Identify which cell holds the provided text, then report its (x, y) central coordinate. 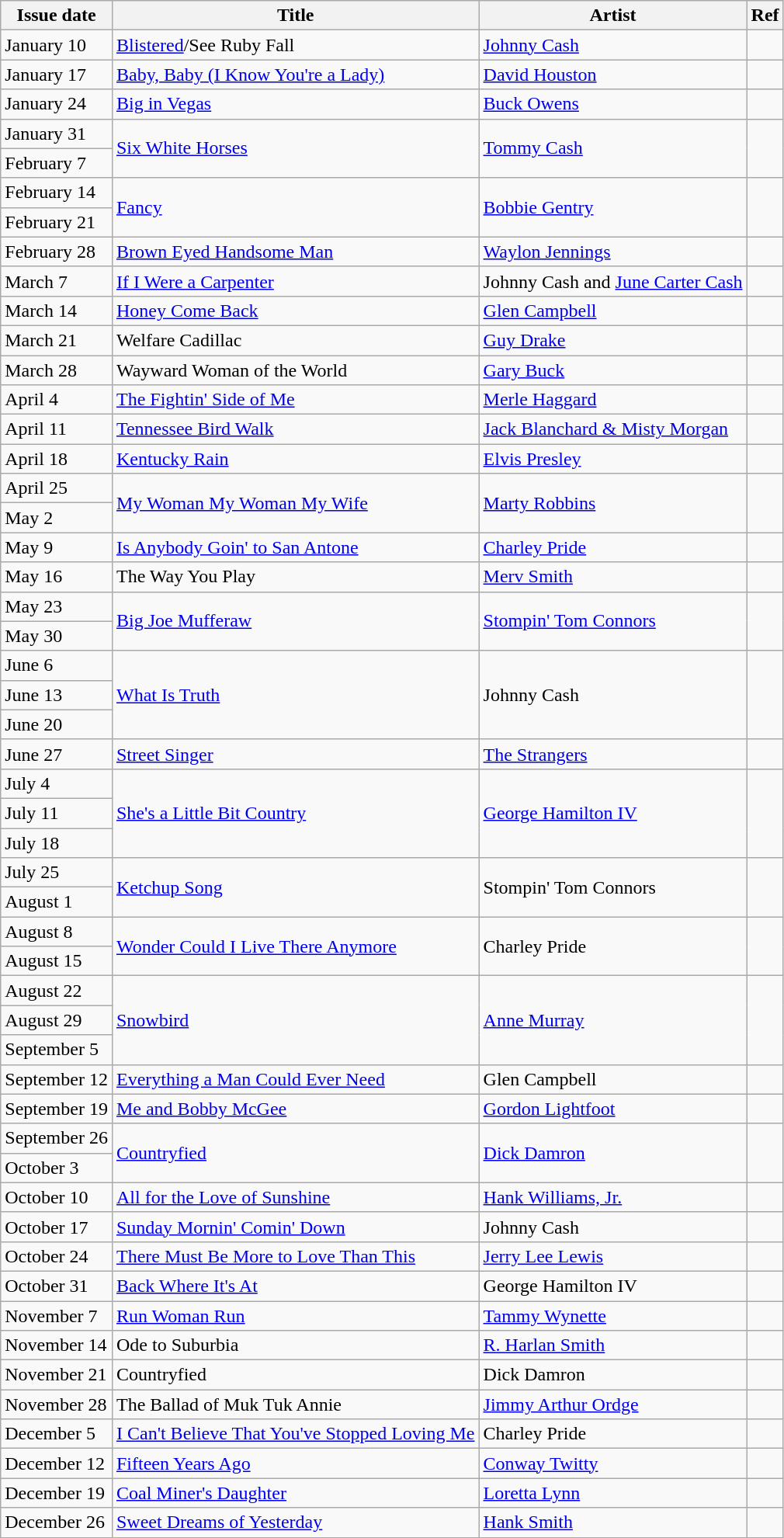
May 30 (57, 636)
May 16 (57, 577)
Hank Smith (613, 1522)
The Strangers (613, 754)
April 4 (57, 400)
December 19 (57, 1493)
Ref (765, 16)
December 5 (57, 1434)
Tennessee Bird Walk (295, 429)
Coal Miner's Daughter (295, 1493)
Ode to Suburbia (295, 1345)
Title (295, 16)
Baby, Baby (I Know You're a Lady) (295, 75)
October 31 (57, 1286)
Merle Haggard (613, 400)
June 13 (57, 695)
Jerry Lee Lewis (613, 1256)
January 31 (57, 134)
There Must Be More to Love Than This (295, 1256)
April 11 (57, 429)
Brown Eyed Handsome Man (295, 252)
Honey Come Back (295, 311)
October 3 (57, 1168)
Tammy Wynette (613, 1316)
Everything a Man Could Ever Need (295, 1079)
Sweet Dreams of Yesterday (295, 1522)
March 28 (57, 370)
October 24 (57, 1256)
August 29 (57, 1020)
July 11 (57, 813)
August 1 (57, 902)
August 8 (57, 932)
August 15 (57, 961)
Anne Murray (613, 1020)
If I Were a Carpenter (295, 281)
May 23 (57, 606)
July 25 (57, 873)
February 28 (57, 252)
Six White Horses (295, 148)
Fifteen Years Ago (295, 1463)
My Woman My Woman My Wife (295, 503)
June 20 (57, 724)
Marty Robbins (613, 503)
November 21 (57, 1375)
Big Joe Mufferaw (295, 621)
Big in Vegas (295, 104)
Ketchup Song (295, 887)
September 5 (57, 1050)
November 7 (57, 1316)
Snowbird (295, 1020)
Me and Bobby McGee (295, 1109)
October 17 (57, 1227)
September 19 (57, 1109)
Hank Williams, Jr. (613, 1197)
Guy Drake (613, 340)
July 4 (57, 783)
She's a Little Bit Country (295, 813)
August 22 (57, 991)
Waylon Jennings (613, 252)
Gary Buck (613, 370)
November 14 (57, 1345)
Elvis Presley (613, 459)
Back Where It's At (295, 1286)
April 18 (57, 459)
Loretta Lynn (613, 1493)
I Can't Believe That You've Stopped Loving Me (295, 1434)
February 7 (57, 163)
Street Singer (295, 754)
Run Woman Run (295, 1316)
Sunday Mornin' Comin' Down (295, 1227)
Johnny Cash and June Carter Cash (613, 281)
Jack Blanchard & Misty Morgan (613, 429)
Blistered/See Ruby Fall (295, 45)
June 6 (57, 665)
September 12 (57, 1079)
February 14 (57, 193)
The Fightin' Side of Me (295, 400)
Gordon Lightfoot (613, 1109)
April 25 (57, 488)
March 14 (57, 311)
Merv Smith (613, 577)
Fancy (295, 207)
Buck Owens (613, 104)
David Houston (613, 75)
R. Harlan Smith (613, 1345)
The Ballad of Muk Tuk Annie (295, 1404)
February 21 (57, 222)
May 2 (57, 518)
Tommy Cash (613, 148)
Wayward Woman of the World (295, 370)
January 10 (57, 45)
Issue date (57, 16)
October 10 (57, 1197)
March 7 (57, 281)
Is Anybody Goin' to San Antone (295, 547)
Conway Twitty (613, 1463)
Welfare Cadillac (295, 340)
Jimmy Arthur Ordge (613, 1404)
Kentucky Rain (295, 459)
March 21 (57, 340)
September 26 (57, 1138)
July 18 (57, 842)
What Is Truth (295, 695)
Artist (613, 16)
January 24 (57, 104)
January 17 (57, 75)
The Way You Play (295, 577)
All for the Love of Sunshine (295, 1197)
November 28 (57, 1404)
June 27 (57, 754)
Wonder Could I Live There Anymore (295, 946)
December 26 (57, 1522)
Bobbie Gentry (613, 207)
December 12 (57, 1463)
May 9 (57, 547)
